Detect which cell encompasses the target text, then output its [X, Y] center coordinate. 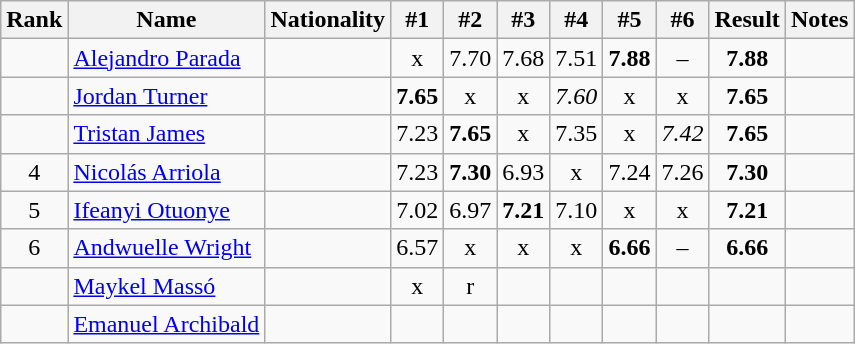
#2 [470, 20]
4 [34, 172]
#5 [630, 20]
Ifeanyi Otuonye [166, 210]
7.42 [682, 134]
Alejandro Parada [166, 58]
Andwuelle Wright [166, 248]
#4 [576, 20]
7.02 [418, 210]
Rank [34, 20]
Nicolás Arriola [166, 172]
r [470, 286]
Result [747, 20]
7.10 [576, 210]
7.26 [682, 172]
Nationality [328, 20]
Notes [819, 20]
#6 [682, 20]
Emanuel Archibald [166, 324]
6.97 [470, 210]
5 [34, 210]
#1 [418, 20]
6 [34, 248]
#3 [524, 20]
6.57 [418, 248]
Tristan James [166, 134]
Jordan Turner [166, 96]
6.93 [524, 172]
7.70 [470, 58]
Maykel Massó [166, 286]
7.60 [576, 96]
7.68 [524, 58]
Name [166, 20]
7.24 [630, 172]
7.51 [576, 58]
7.35 [576, 134]
